Find where the given text appears and provide that cell's center as (x, y) coordinate. 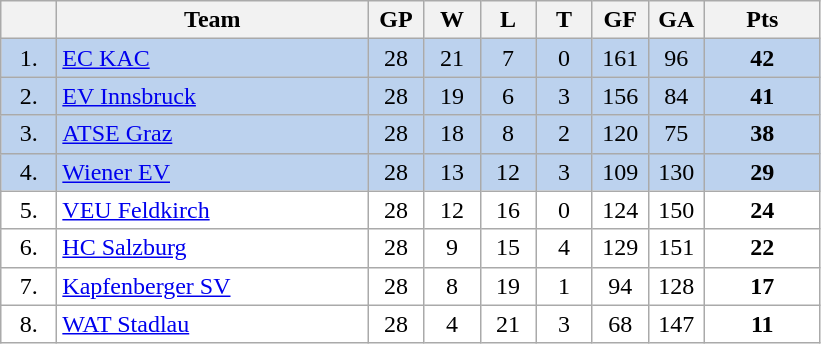
9 (452, 248)
109 (620, 172)
17 (762, 286)
24 (762, 210)
Pts (762, 20)
GF (620, 20)
120 (620, 134)
GP (396, 20)
124 (620, 210)
EV Innsbruck (212, 96)
1 (564, 286)
42 (762, 58)
96 (676, 58)
7. (29, 286)
VEU Feldkirch (212, 210)
7 (508, 58)
156 (620, 96)
41 (762, 96)
161 (620, 58)
38 (762, 134)
151 (676, 248)
13 (452, 172)
6 (508, 96)
130 (676, 172)
EC KAC (212, 58)
L (508, 20)
147 (676, 324)
22 (762, 248)
6. (29, 248)
T (564, 20)
29 (762, 172)
2 (564, 134)
15 (508, 248)
84 (676, 96)
68 (620, 324)
4. (29, 172)
ATSE Graz (212, 134)
5. (29, 210)
18 (452, 134)
94 (620, 286)
WAT Stadlau (212, 324)
1. (29, 58)
HC Salzburg (212, 248)
2. (29, 96)
Kapfenberger SV (212, 286)
Team (212, 20)
8. (29, 324)
16 (508, 210)
75 (676, 134)
128 (676, 286)
GA (676, 20)
150 (676, 210)
11 (762, 324)
Wiener EV (212, 172)
3. (29, 134)
W (452, 20)
129 (620, 248)
